Search for the cell housing the specified text and yield its (x, y) center coordinate. 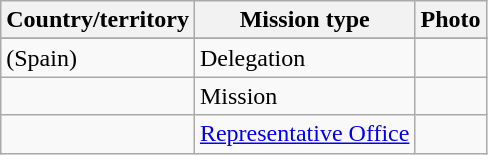
Mission (304, 96)
Representative Office (304, 134)
(Spain) (98, 58)
Mission type (304, 20)
Country/territory (98, 20)
Delegation (304, 58)
Photo (450, 20)
